Detect which cell encompasses the target text, then output its [X, Y] center coordinate. 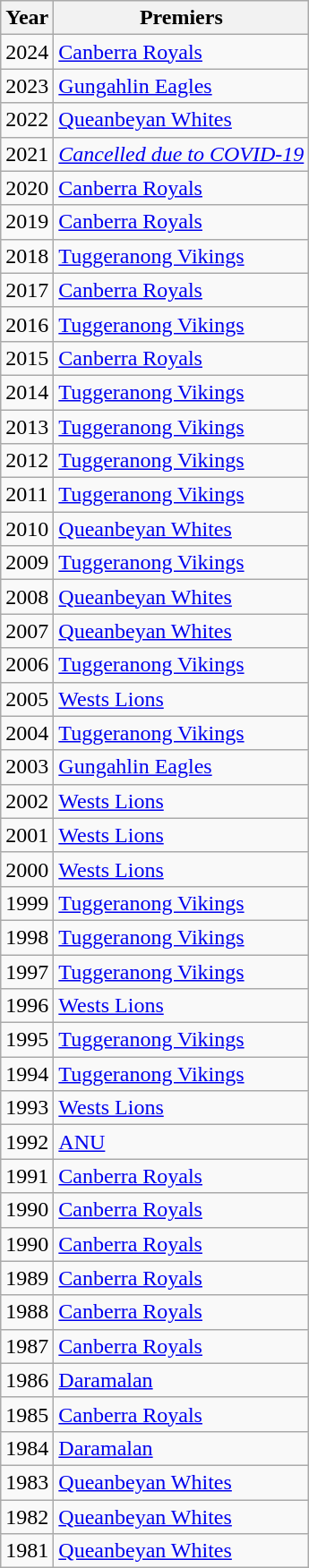
1984 [27, 1448]
2010 [27, 529]
1999 [27, 903]
1994 [27, 1074]
2020 [27, 188]
2003 [27, 767]
1981 [27, 1551]
2021 [27, 154]
Cancelled due to COVID-19 [181, 154]
2017 [27, 290]
1986 [27, 1380]
1989 [27, 1278]
2019 [27, 222]
2024 [27, 52]
1997 [27, 971]
2015 [27, 358]
2013 [27, 427]
1991 [27, 1176]
1993 [27, 1108]
2008 [27, 597]
2001 [27, 835]
1988 [27, 1312]
2012 [27, 461]
1992 [27, 1142]
2005 [27, 699]
2009 [27, 563]
2023 [27, 86]
2004 [27, 733]
1998 [27, 937]
1995 [27, 1040]
1985 [27, 1414]
1982 [27, 1517]
1987 [27, 1346]
2006 [27, 665]
2011 [27, 495]
2002 [27, 801]
ANU [181, 1142]
1983 [27, 1482]
2016 [27, 324]
2018 [27, 256]
Year [27, 18]
2022 [27, 120]
2014 [27, 392]
2000 [27, 869]
Premiers [181, 18]
1996 [27, 1006]
2007 [27, 631]
